Identify which cell holds the provided text, then report its [x, y] central coordinate. 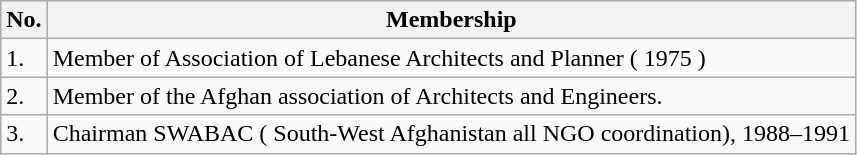
2. [24, 96]
No. [24, 20]
1. [24, 58]
Member of Association of Lebanese Architects and Planner ( 1975 ) [451, 58]
Chairman SWABAC ( South-West Afghanistan all NGO coordination), 1988–1991 [451, 134]
Membership [451, 20]
3. [24, 134]
Member of the Afghan association of Architects and Engineers. [451, 96]
